Detect which cell encompasses the target text, then output its [X, Y] center coordinate. 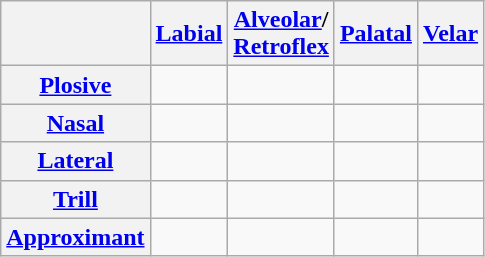
Approximant [76, 237]
Lateral [76, 161]
Trill [76, 199]
Labial [189, 34]
Palatal [376, 34]
Nasal [76, 123]
Alveolar/Retroflex [282, 34]
Velar [450, 34]
Plosive [76, 85]
